Find where the given text appears and provide that cell's center as (X, Y) coordinate. 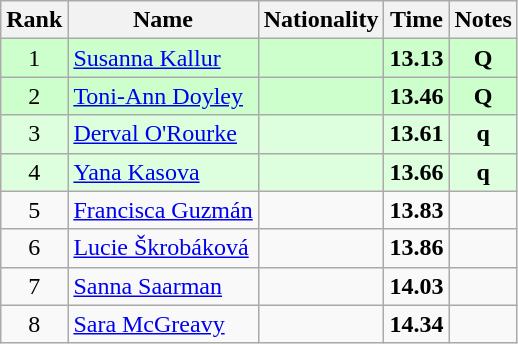
5 (34, 210)
Rank (34, 20)
Notes (483, 20)
13.83 (416, 210)
Francisca Guzmán (163, 210)
14.03 (416, 286)
3 (34, 134)
13.66 (416, 172)
Susanna Kallur (163, 58)
Sanna Saarman (163, 286)
7 (34, 286)
Name (163, 20)
Sara McGreavy (163, 324)
Toni-Ann Doyley (163, 96)
1 (34, 58)
Lucie Škrobáková (163, 248)
13.46 (416, 96)
Yana Kasova (163, 172)
13.13 (416, 58)
14.34 (416, 324)
Time (416, 20)
8 (34, 324)
13.86 (416, 248)
6 (34, 248)
4 (34, 172)
2 (34, 96)
Derval O'Rourke (163, 134)
13.61 (416, 134)
Nationality (321, 20)
